Identify which cell holds the provided text, then report its [X, Y] central coordinate. 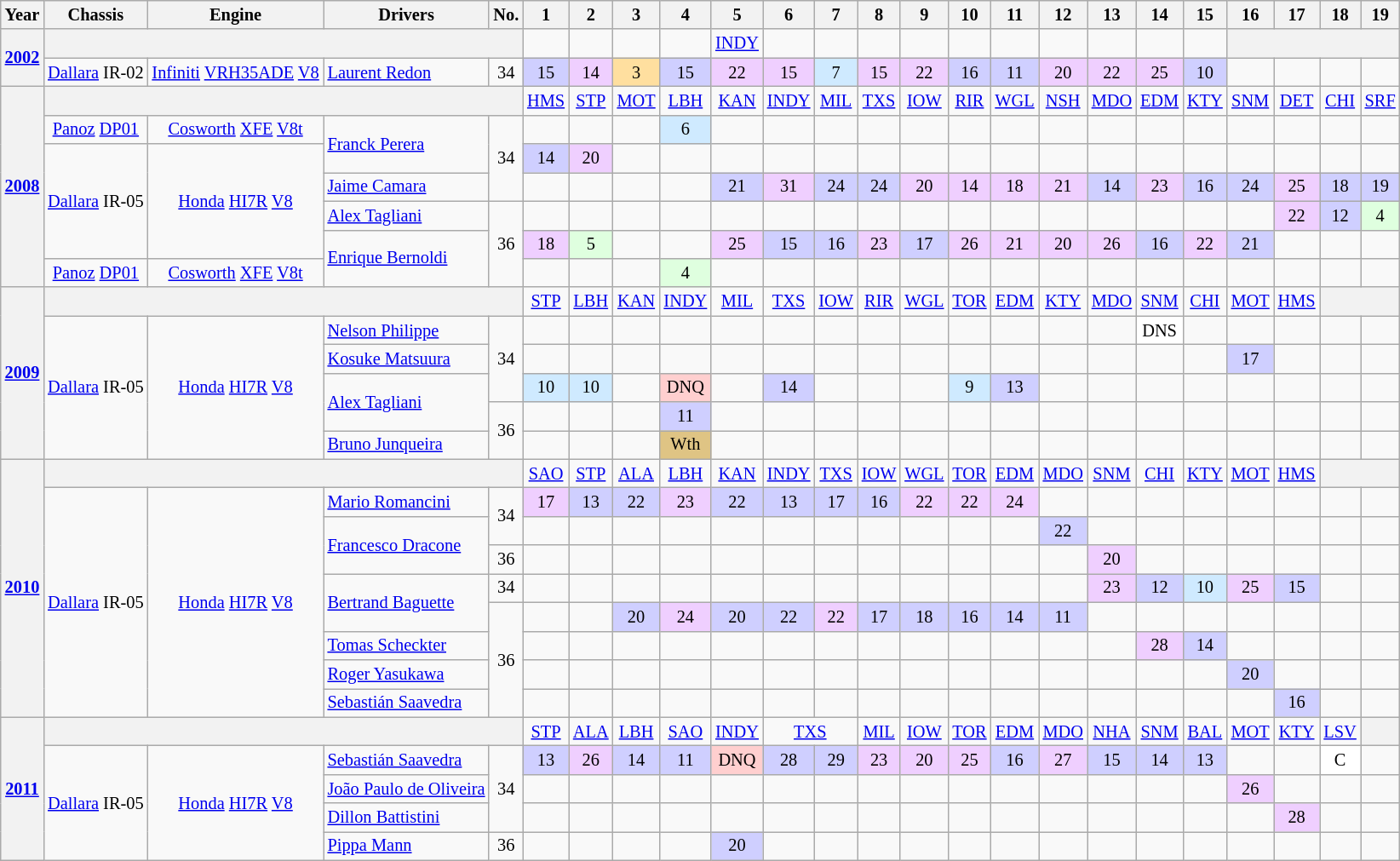
Mario Romancini [407, 502]
Laurent Redon [407, 72]
Year [22, 14]
2011 [22, 789]
João Paulo de Oliveira [407, 789]
DET [1297, 100]
Bruno Junqueira [407, 445]
8 [879, 14]
No. [506, 14]
31 [789, 187]
Chassis [95, 14]
29 [835, 760]
Dallara IR-02 [95, 72]
2002 [22, 58]
LSV [1340, 732]
Francesco Dracone [407, 545]
Nelson Philippe [407, 330]
Bertrand Baguette [407, 601]
Enrique Bernoldi [407, 259]
NHA [1112, 732]
Tomas Scheckter [407, 646]
Drivers [407, 14]
Pippa Mann [407, 846]
2010 [22, 588]
Roger Yasukawa [407, 674]
C [1340, 760]
27 [1063, 760]
Franck Perera [407, 143]
2008 [22, 187]
Engine [236, 14]
Wth [686, 445]
BAL [1205, 732]
Jaime Camara [407, 187]
Kosuke Matsuura [407, 359]
DNS [1160, 330]
Infiniti VRH35ADE V8 [236, 72]
1 [546, 14]
SRF [1380, 100]
NSH [1063, 100]
Dillon Battistini [407, 818]
2 [591, 14]
2009 [22, 373]
